For the text-containing cell, return its midpoint in [x, y] coordinate format. 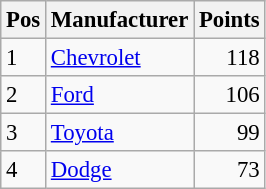
Pos [24, 20]
Chevrolet [120, 58]
106 [230, 95]
99 [230, 133]
Ford [120, 95]
Toyota [120, 133]
73 [230, 170]
Dodge [120, 170]
1 [24, 58]
4 [24, 170]
Manufacturer [120, 20]
118 [230, 58]
2 [24, 95]
Points [230, 20]
3 [24, 133]
